From the cell containing the given text, extract its center point as (X, Y) coordinate. 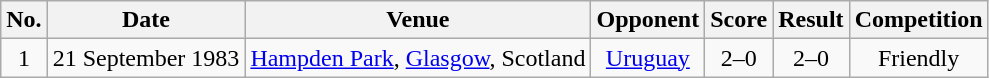
Competition (918, 20)
21 September 1983 (146, 58)
Score (739, 20)
Hampden Park, Glasgow, Scotland (418, 58)
Venue (418, 20)
Uruguay (648, 58)
Date (146, 20)
No. (24, 20)
1 (24, 58)
Friendly (918, 58)
Result (811, 20)
Opponent (648, 20)
